Capture the cell that displays the provided text and extract its [x, y] central coordinate. 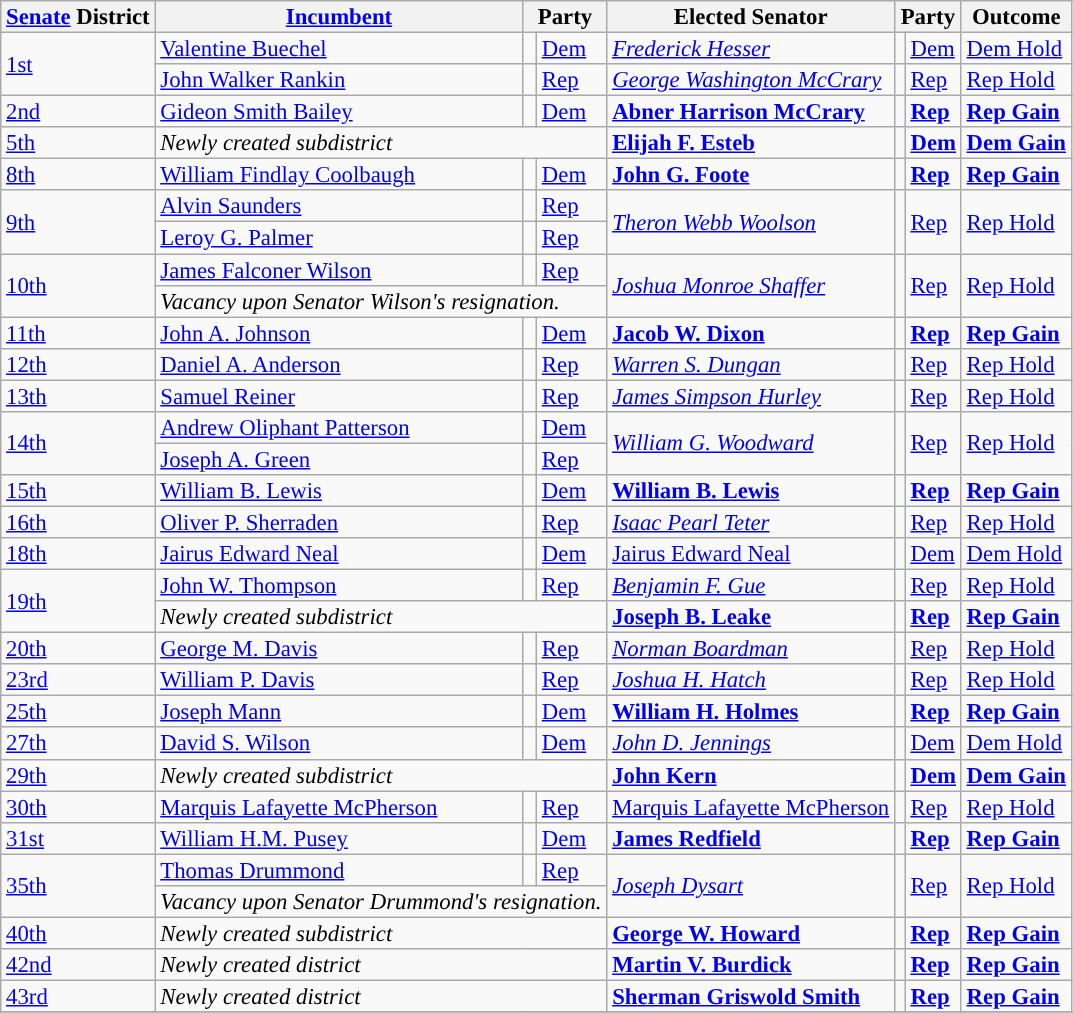
Jacob W. Dixon [751, 333]
John W. Thompson [339, 586]
43rd [78, 996]
14th [78, 444]
John Walker Rankin [339, 80]
William G. Woodward [751, 444]
10th [78, 286]
William H. Holmes [751, 712]
Norman Boardman [751, 649]
9th [78, 222]
31st [78, 838]
James Falconer Wilson [339, 270]
Alvin Saunders [339, 206]
Frederick Hesser [751, 49]
Theron Webb Woolson [751, 222]
Outcome [1016, 17]
George M. Davis [339, 649]
27th [78, 744]
William H.M. Pusey [339, 838]
Benjamin F. Gue [751, 586]
Joseph Mann [339, 712]
Warren S. Dungan [751, 364]
Daniel A. Anderson [339, 364]
Joseph B. Leake [751, 617]
35th [78, 886]
Joshua H. Hatch [751, 680]
Elijah F. Esteb [751, 143]
Vacancy upon Senator Wilson's resignation. [381, 301]
David S. Wilson [339, 744]
Sherman Griswold Smith [751, 996]
11th [78, 333]
Joshua Monroe Shaffer [751, 286]
30th [78, 807]
Incumbent [339, 17]
George Washington McCrary [751, 80]
Vacancy upon Senator Drummond's resignation. [381, 902]
Valentine Buechel [339, 49]
42nd [78, 965]
Elected Senator [751, 17]
Leroy G. Palmer [339, 238]
William P. Davis [339, 680]
23rd [78, 680]
James Redfield [751, 838]
James Simpson Hurley [751, 396]
5th [78, 143]
Senate District [78, 17]
Joseph A. Green [339, 459]
13th [78, 396]
Gideon Smith Bailey [339, 112]
12th [78, 364]
John Kern [751, 775]
William Findlay Coolbaugh [339, 175]
Joseph Dysart [751, 886]
John G. Foote [751, 175]
Andrew Oliphant Patterson [339, 428]
16th [78, 522]
19th [78, 602]
15th [78, 491]
Oliver P. Sherraden [339, 522]
Thomas Drummond [339, 870]
Abner Harrison McCrary [751, 112]
Isaac Pearl Teter [751, 522]
40th [78, 933]
2nd [78, 112]
29th [78, 775]
Samuel Reiner [339, 396]
George W. Howard [751, 933]
8th [78, 175]
1st [78, 64]
18th [78, 554]
John D. Jennings [751, 744]
John A. Johnson [339, 333]
Martin V. Burdick [751, 965]
20th [78, 649]
25th [78, 712]
